Pinpoint the cell where the given text exists, returning its [X, Y] midpoint coordinate. 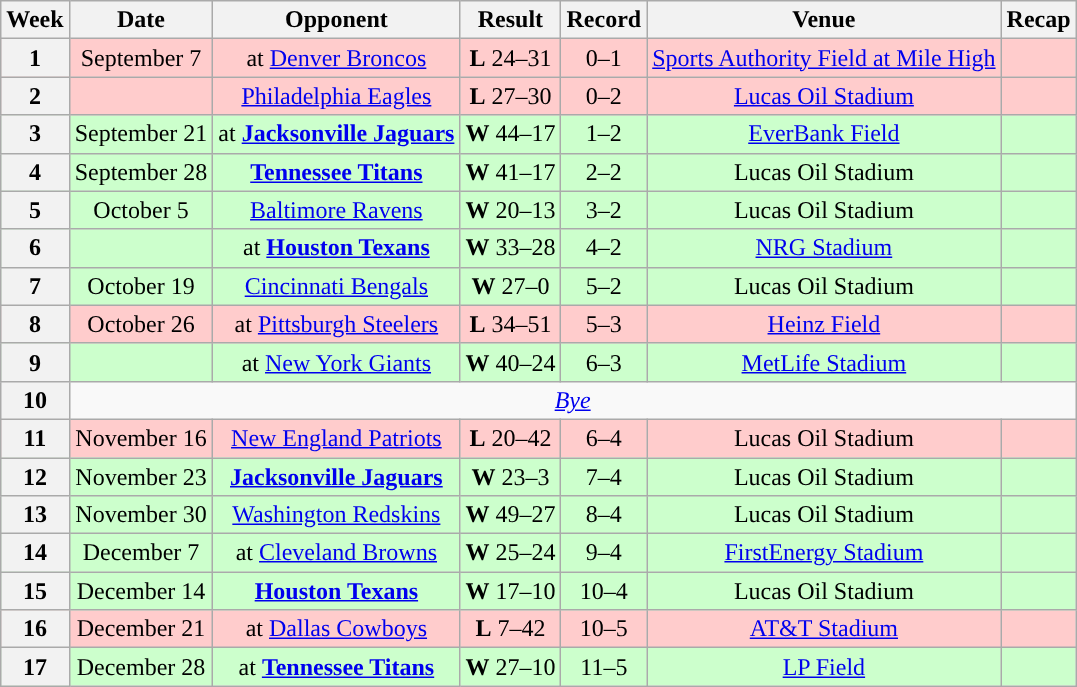
L 7–42 [510, 629]
EverBank Field [824, 134]
8 [35, 324]
at Houston Texans [336, 248]
7 [35, 286]
December 7 [141, 553]
at New York Giants [336, 362]
L 20–42 [510, 438]
September 28 [141, 172]
3–2 [604, 210]
13 [35, 515]
6 [35, 248]
W 49–27 [510, 515]
9–4 [604, 553]
Opponent [336, 20]
Washington Redskins [336, 515]
November 30 [141, 515]
5–2 [604, 286]
October 26 [141, 324]
W 20–13 [510, 210]
17 [35, 667]
at Tennessee Titans [336, 667]
Houston Texans [336, 591]
1–2 [604, 134]
Record [604, 20]
Bye [572, 400]
6–4 [604, 438]
MetLife Stadium [824, 362]
W 25–24 [510, 553]
AT&T Stadium [824, 629]
September 7 [141, 58]
October 5 [141, 210]
10 [35, 400]
10–5 [604, 629]
NRG Stadium [824, 248]
W 27–10 [510, 667]
Cincinnati Bengals [336, 286]
W 17–10 [510, 591]
2 [35, 96]
12 [35, 477]
LP Field [824, 667]
1 [35, 58]
Result [510, 20]
L 27–30 [510, 96]
FirstEnergy Stadium [824, 553]
L 24–31 [510, 58]
W 33–28 [510, 248]
4–2 [604, 248]
at Dallas Cowboys [336, 629]
14 [35, 553]
Recap [1038, 20]
Week [35, 20]
15 [35, 591]
16 [35, 629]
September 21 [141, 134]
5–3 [604, 324]
0–2 [604, 96]
December 21 [141, 629]
Philadelphia Eagles [336, 96]
3 [35, 134]
December 28 [141, 667]
Baltimore Ravens [336, 210]
10–4 [604, 591]
2–2 [604, 172]
at Cleveland Browns [336, 553]
Sports Authority Field at Mile High [824, 58]
W 40–24 [510, 362]
at Jacksonville Jaguars [336, 134]
November 23 [141, 477]
Heinz Field [824, 324]
4 [35, 172]
11 [35, 438]
W 44–17 [510, 134]
W 27–0 [510, 286]
Date [141, 20]
Venue [824, 20]
at Denver Broncos [336, 58]
11–5 [604, 667]
December 14 [141, 591]
Jacksonville Jaguars [336, 477]
New England Patriots [336, 438]
November 16 [141, 438]
L 34–51 [510, 324]
0–1 [604, 58]
October 19 [141, 286]
9 [35, 362]
at Pittsburgh Steelers [336, 324]
W 41–17 [510, 172]
7–4 [604, 477]
W 23–3 [510, 477]
Tennessee Titans [336, 172]
6–3 [604, 362]
5 [35, 210]
8–4 [604, 515]
